For the text-containing cell, return its midpoint in [x, y] coordinate format. 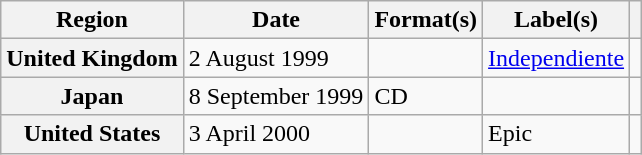
United Kingdom [92, 58]
Date [276, 20]
Format(s) [426, 20]
Japan [92, 96]
Label(s) [556, 20]
8 September 1999 [276, 96]
Independiente [556, 58]
CD [426, 96]
Region [92, 20]
United States [92, 134]
3 April 2000 [276, 134]
Epic [556, 134]
2 August 1999 [276, 58]
